For the text-containing cell, return its midpoint in [x, y] coordinate format. 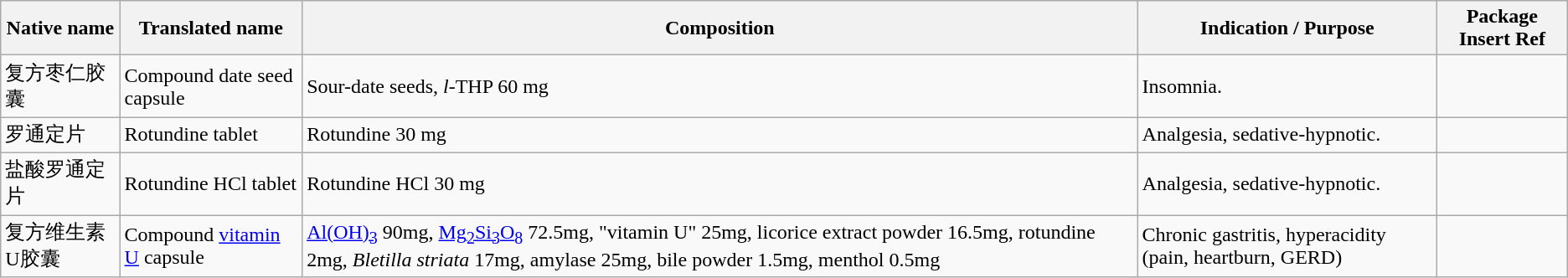
Compound vitamin U capsule [211, 245]
Chronic gastritis, hyperacidity (pain, heartburn, GERD) [1287, 245]
复方枣仁胶囊 [60, 86]
Sour-date seeds, l-THP 60 mg [720, 86]
Indication / Purpose [1287, 28]
Native name [60, 28]
Composition [720, 28]
Insomnia. [1287, 86]
Rotundine HCl tablet [211, 183]
Compound date seed capsule [211, 86]
Package Insert Ref [1502, 28]
Rotundine tablet [211, 136]
复方维生素U胶囊 [60, 245]
Rotundine HCl 30 mg [720, 183]
盐酸罗通定片 [60, 183]
Rotundine 30 mg [720, 136]
罗通定片 [60, 136]
Translated name [211, 28]
